Extract the (X, Y) coordinate from the center of the cell holding the provided text.  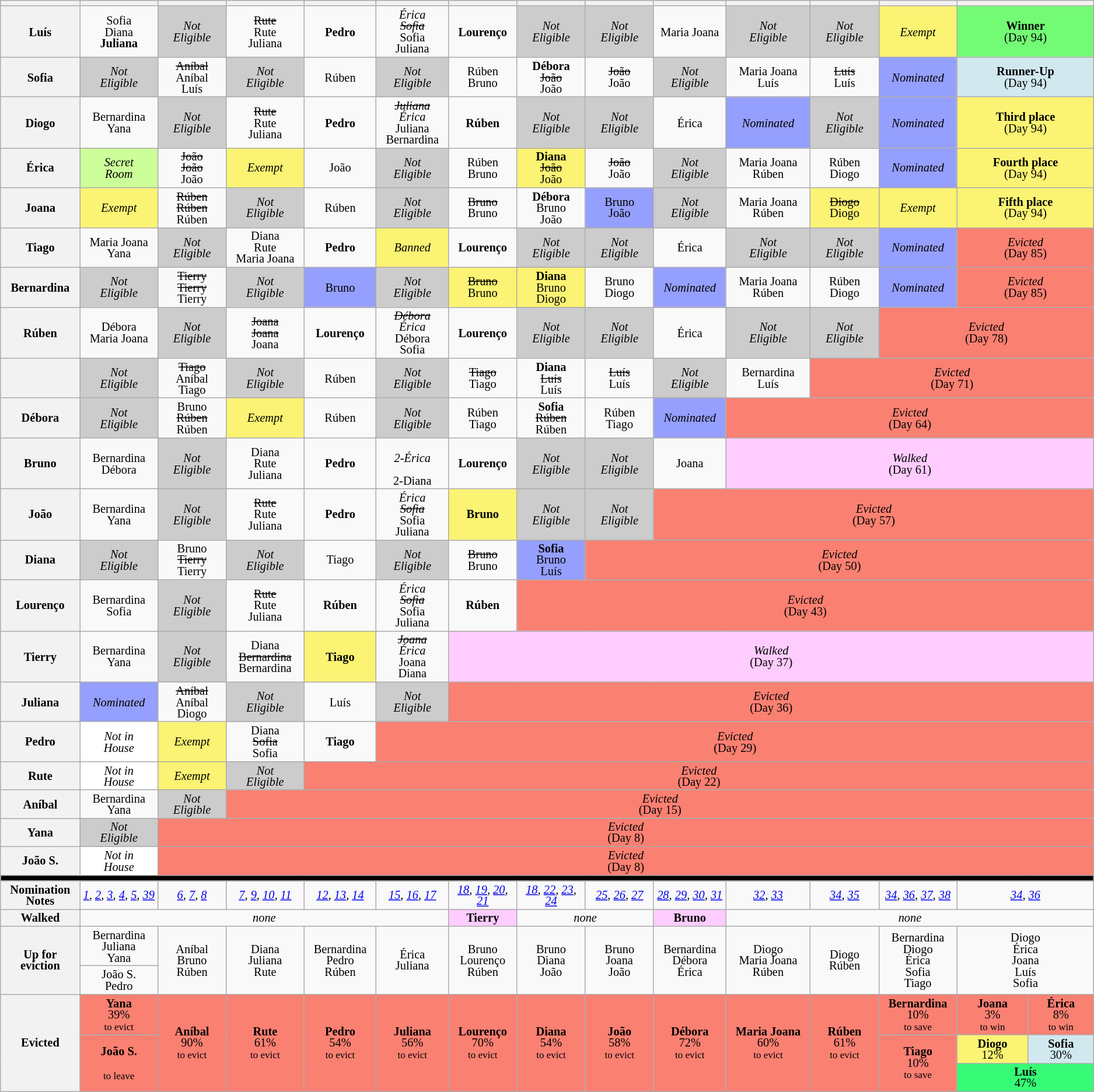
Evicted(Day 50) (840, 559)
NominationNotes (40, 895)
DiogoÉricaJoanaLuísSofia (1026, 960)
Rúben61%to evict (845, 1043)
12, 13, 14 (340, 895)
Sofia (40, 77)
Aníbal (40, 804)
Up foreviction (40, 960)
25, 26, 27 (620, 895)
Bernardina (40, 287)
AníbalAníbalDiogo (191, 702)
Diogo12% (992, 1049)
JoanaÉricaJoanaDiana (413, 656)
TierryTierryTierry (191, 287)
BrunoDiogo (620, 287)
JulianaÉricaJulianaBernardina (413, 123)
DéboraMaria Joana (119, 332)
Maria JoanaYana (119, 247)
DianaJulianaRute (265, 960)
BrunoLourençoRúben (483, 960)
Evicted(Day 15) (660, 804)
DéboraJoãoJoão (551, 77)
15, 16, 17 (413, 895)
Banned (413, 247)
Tiago10%to save (918, 1063)
Winner(Day 94) (1026, 32)
ÉricaJuliana (413, 960)
Evicted(Day 43) (805, 605)
34, 36 (1026, 895)
Evicted(Day 71) (952, 378)
Luís47% (1026, 1077)
SecretRoom (119, 167)
BernardinaDéboraÉrica (690, 960)
Diana (40, 559)
Maria Joana60%to evict (768, 1043)
Lourenço70%to evict (483, 1043)
BernardinaDébora (119, 463)
28, 29, 30, 31 (690, 895)
Rute (40, 776)
João58%to evict (620, 1043)
Evicted(Day 57) (874, 514)
32, 33 (768, 895)
Evicted(Day 29) (735, 741)
Fourth place(Day 94) (1026, 167)
BernardinaPedroRúben (340, 960)
João S.to leave (119, 1063)
Walked (40, 917)
Pedro54%to evict (340, 1043)
Yana39%to evict (119, 1014)
Juliana (40, 702)
Débora72%to evict (690, 1043)
JoanaJoanaJoana (265, 332)
TiagoTiago (483, 378)
Fifth place(Day 94) (1026, 208)
DianaBrunoDiogo (551, 287)
6, 7, 8 (191, 895)
DianaJoãoJoão (551, 167)
DianaRuteJuliana (265, 463)
BernardinaLuís (768, 378)
Maria Joana (690, 32)
1, 2, 3, 4, 5, 39 (119, 895)
7, 9, 10, 11 (265, 895)
Juliana56%to evict (413, 1043)
DianaBernardinaBernardina (265, 656)
18, 19, 20, 21 (483, 895)
Rute61%to evict (265, 1043)
DéboraBrunoJoão (551, 208)
DianaRuteMaria Joana (265, 247)
DiogoDiogo (845, 208)
Diogo (40, 123)
BrunoTierryTierry (191, 559)
Érica8%to win (1061, 1014)
BrunoJoão (620, 208)
BernardinaSofia (119, 605)
JoãoJoãoJoão (191, 167)
Yana (40, 832)
Third place(Day 94) (1026, 123)
DianaSofiaSofia (265, 741)
Evicted(Day 22) (699, 776)
BrunoDianaJoão (551, 960)
DiogoMaria JoanaRúben (768, 960)
DéboraÉricaDéboraSofia (413, 332)
João S. (40, 861)
DiogoRúben (845, 960)
Evicted(Day 36) (771, 702)
18, 22, 23, 24 (551, 895)
AníbalBrunoRúben (191, 960)
Walked(Day 37) (771, 656)
Runner-Up(Day 94) (1026, 77)
Maria JoanaLuís (768, 77)
Diana54%to evict (551, 1043)
Walked(Day 61) (910, 463)
DianaLuísLuís (551, 378)
Sofia30% (1061, 1049)
BrunoRúbenRúben (191, 418)
Evicted(Day 64) (910, 418)
TiagoAníbalTiago (191, 378)
SofiaBrunoLuís (551, 559)
BernardinaDiogoÉricaSofiaTiago (918, 960)
BrunoJoanaJoão (620, 960)
Joana3%to win (992, 1014)
2-Érica 2-Diana (413, 463)
SofiaDianaJuliana (119, 32)
AníbalAníbalLuís (191, 77)
SofiaRúbenRúben (551, 418)
Bernardina10%to save (918, 1014)
Evicted(Day 78) (986, 332)
Evicted (40, 1043)
BernardinaJulianaYana (119, 946)
Débora (40, 418)
Aníbal90%to evict (191, 1043)
RúbenRúbenRúben (191, 208)
João S.Pedro (119, 980)
34, 35 (845, 895)
34, 36, 37, 38 (918, 895)
